Determine the [x, y] coordinate at the center of the cell enclosing the given text.  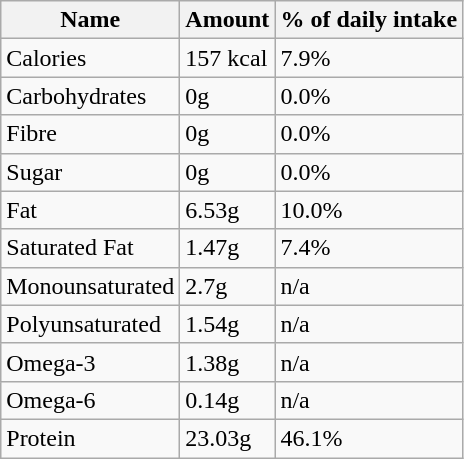
Amount [228, 20]
Name [90, 20]
1.38g [228, 362]
Fibre [90, 134]
Sugar [90, 172]
2.7g [228, 286]
% of daily intake [369, 20]
Monounsaturated [90, 286]
6.53g [228, 210]
Fat [90, 210]
Polyunsaturated [90, 324]
46.1% [369, 438]
157 kcal [228, 58]
Calories [90, 58]
1.54g [228, 324]
Omega-3 [90, 362]
Omega-6 [90, 400]
23.03g [228, 438]
7.4% [369, 248]
0.14g [228, 400]
1.47g [228, 248]
Protein [90, 438]
Saturated Fat [90, 248]
Carbohydrates [90, 96]
7.9% [369, 58]
10.0% [369, 210]
